Scan for the cell matching the given text and deliver its [x, y] coordinate at center. 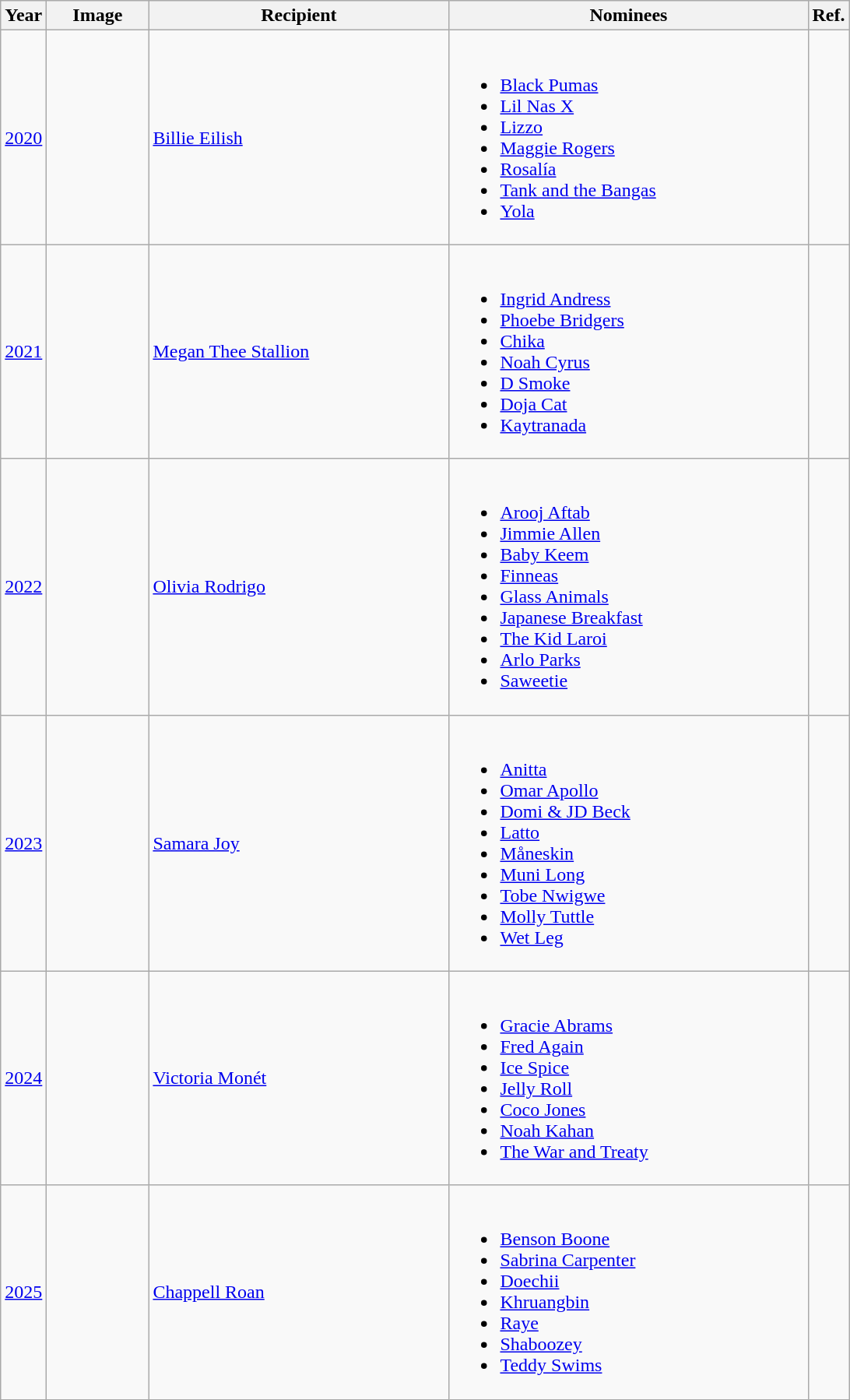
Ingrid AndressPhoebe BridgersChikaNoah CyrusD SmokeDoja CatKaytranada [629, 352]
AnittaOmar ApolloDomi & JD BeckLattoMåneskinMuni LongTobe NwigweMolly TuttleWet Leg [629, 842]
2020 [23, 137]
Victoria Monét [299, 1078]
2022 [23, 587]
Chappell Roan [299, 1293]
Olivia Rodrigo [299, 587]
Recipient [299, 16]
Benson BooneSabrina CarpenterDoechiiKhruangbinRayeShaboozeyTeddy Swims [629, 1293]
2023 [23, 842]
Gracie AbramsFred AgainIce SpiceJelly RollCoco JonesNoah KahanThe War and Treaty [629, 1078]
2021 [23, 352]
Black PumasLil Nas XLizzoMaggie RogersRosalíaTank and the BangasYola [629, 137]
Arooj AftabJimmie AllenBaby KeemFinneasGlass AnimalsJapanese BreakfastThe Kid LaroiArlo ParksSaweetie [629, 587]
2024 [23, 1078]
Megan Thee Stallion [299, 352]
2025 [23, 1293]
Nominees [629, 16]
Image [98, 16]
Ref. [828, 16]
Year [23, 16]
Billie Eilish [299, 137]
Samara Joy [299, 842]
